Output the [x, y] coordinate of the center of the cell containing the given text.  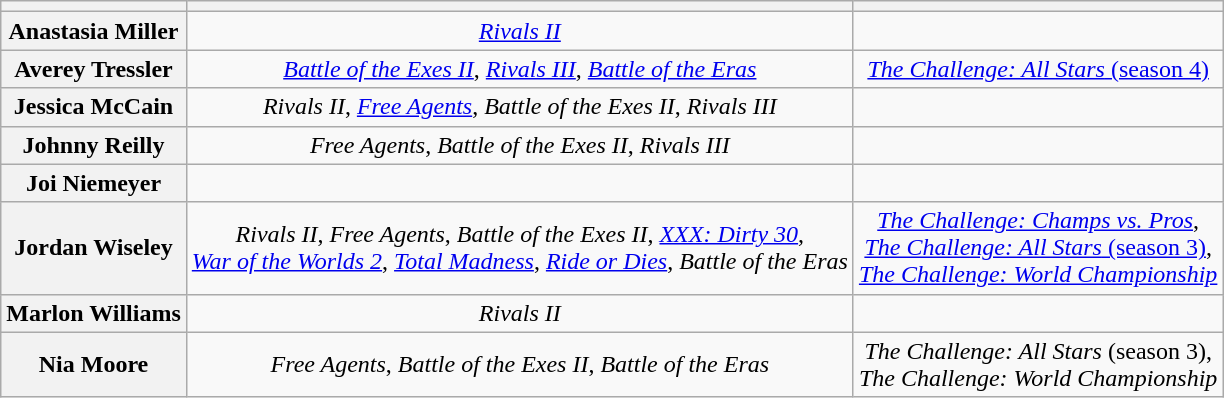
Averey Tressler [94, 69]
Free Agents, Battle of the Exes II, Rivals III [520, 145]
Battle of the Exes II, Rivals III, Battle of the Eras [520, 69]
Rivals II, Free Agents, Battle of the Exes II, Rivals III [520, 107]
Jordan Wiseley [94, 248]
Joi Niemeyer [94, 183]
Free Agents, Battle of the Exes II, Battle of the Eras [520, 364]
The Challenge: All Stars (season 3),The Challenge: World Championship [1038, 364]
Jessica McCain [94, 107]
Marlon Williams [94, 313]
Rivals II, Free Agents, Battle of the Exes II, XXX: Dirty 30,War of the Worlds 2, Total Madness, Ride or Dies, Battle of the Eras [520, 248]
Anastasia Miller [94, 31]
The Challenge: All Stars (season 4) [1038, 69]
The Challenge: Champs vs. Pros,The Challenge: All Stars (season 3),The Challenge: World Championship [1038, 248]
Nia Moore [94, 364]
Johnny Reilly [94, 145]
